Return the (X, Y) coordinate for the center point of the cell that contains the specified text.  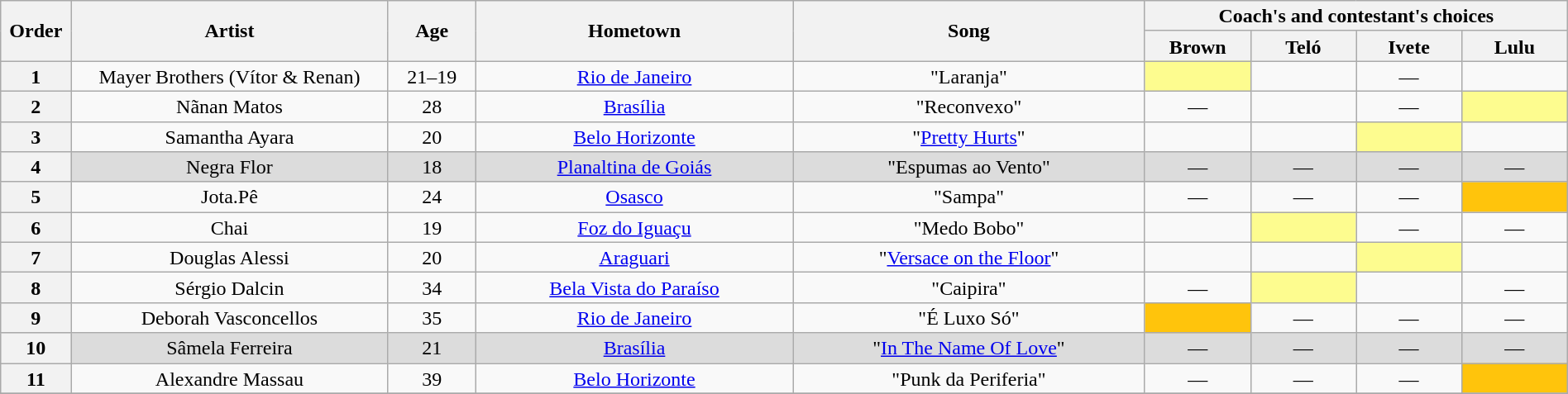
Negra Flor (230, 167)
3 (36, 137)
Samantha Ayara (230, 137)
11 (36, 378)
Nãnan Matos (230, 106)
"Reconvexo" (969, 106)
19 (432, 228)
Araguari (633, 258)
21–19 (432, 76)
Planaltina de Goiás (633, 167)
2 (36, 106)
39 (432, 378)
28 (432, 106)
Bela Vista do Paraíso (633, 287)
Brown (1198, 46)
Lulu (1514, 46)
35 (432, 317)
34 (432, 287)
"In The Name Of Love" (969, 349)
"Versace on the Floor" (969, 258)
Chai (230, 228)
10 (36, 349)
9 (36, 317)
Ivete (1409, 46)
"Medo Bobo" (969, 228)
Coach's and contestant's choices (1356, 17)
Mayer Brothers (Vítor & Renan) (230, 76)
4 (36, 167)
"Espumas ao Vento" (969, 167)
"Pretty Hurts" (969, 137)
Jota.Pê (230, 197)
"É Luxo Só" (969, 317)
Hometown (633, 31)
Alexandre Massau (230, 378)
Artist (230, 31)
18 (432, 167)
7 (36, 258)
Douglas Alessi (230, 258)
21 (432, 349)
"Caipira" (969, 287)
5 (36, 197)
24 (432, 197)
Deborah Vasconcellos (230, 317)
Order (36, 31)
8 (36, 287)
6 (36, 228)
Teló (1303, 46)
Sérgio Dalcin (230, 287)
Sâmela Ferreira (230, 349)
Foz do Iguaçu (633, 228)
Osasco (633, 197)
"Laranja" (969, 76)
1 (36, 76)
"Sampa" (969, 197)
"Punk da Periferia" (969, 378)
Age (432, 31)
Song (969, 31)
